Output the (X, Y) coordinate of the center of the cell containing the given text.  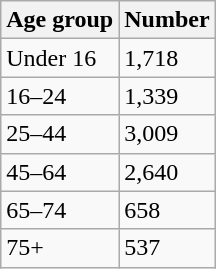
Under 16 (60, 58)
75+ (60, 248)
45–64 (60, 172)
Number (167, 20)
658 (167, 210)
3,009 (167, 134)
1,339 (167, 96)
2,640 (167, 172)
65–74 (60, 210)
25–44 (60, 134)
1,718 (167, 58)
16–24 (60, 96)
537 (167, 248)
Age group (60, 20)
